Determine the (x, y) coordinate at the center of the cell enclosing the given text.  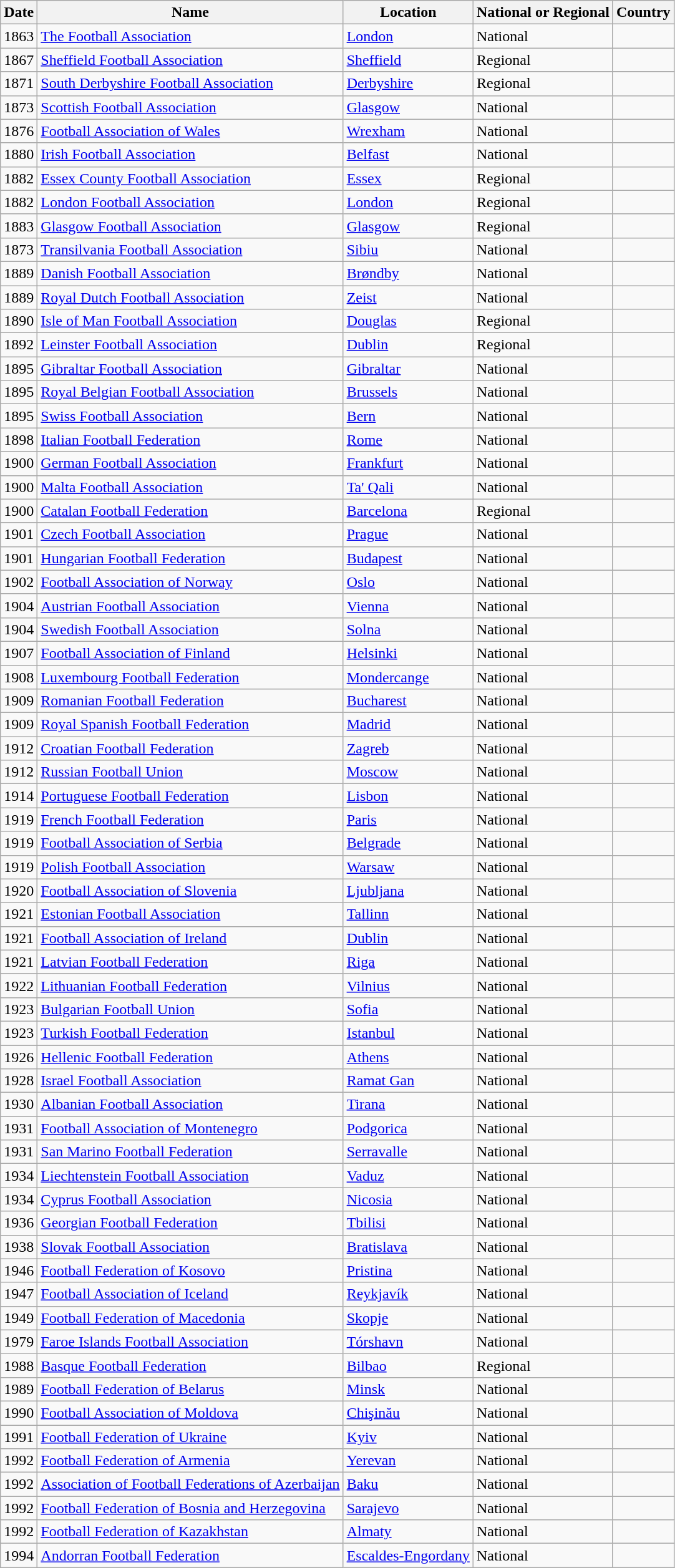
Athens (408, 1057)
1908 (19, 677)
1907 (19, 653)
Moscow (408, 772)
Albanian Football Association (190, 1105)
1949 (19, 1318)
Solna (408, 629)
Basque Football Federation (190, 1365)
Football Federation of Kazakhstan (190, 1532)
1914 (19, 796)
Latvian Football Federation (190, 962)
Sheffield Football Association (190, 60)
1867 (19, 60)
Name (190, 12)
Brussels (408, 392)
Prague (408, 535)
Football Federation of Armenia (190, 1461)
National or Regional (543, 12)
Glasgow Football Association (190, 226)
Swedish Football Association (190, 629)
Essex County Football Association (190, 178)
Bern (408, 416)
1898 (19, 440)
Polish Football Association (190, 867)
Podgorica (408, 1128)
Derbyshire (408, 84)
1920 (19, 891)
Croatian Football Federation (190, 748)
Tórshavn (408, 1342)
Leinster Football Association (190, 345)
Istanbul (408, 1033)
1922 (19, 985)
Sibiu (408, 249)
Tirana (408, 1105)
Football Association of Moldova (190, 1413)
Football Association of Iceland (190, 1294)
Belgrade (408, 843)
Georgian Football Federation (190, 1223)
Douglas (408, 321)
Zeist (408, 298)
Czech Football Association (190, 535)
Madrid (408, 725)
Cyprus Football Association (190, 1199)
Bilbao (408, 1365)
Football Federation of Belarus (190, 1389)
Sofia (408, 1009)
Russian Football Union (190, 772)
Reykjavík (408, 1294)
Association of Football Federations of Azerbaijan (190, 1484)
French Football Federation (190, 820)
Bratislava (408, 1247)
Tallinn (408, 914)
Transilvania Football Association (190, 249)
Budapest (408, 558)
1928 (19, 1081)
Zagreb (408, 748)
Hungarian Football Federation (190, 558)
Helsinki (408, 653)
Warsaw (408, 867)
Vienna (408, 606)
Portuguese Football Federation (190, 796)
The Football Association (190, 36)
1883 (19, 226)
Lithuanian Football Federation (190, 985)
Football Association of Norway (190, 582)
Football Association of Serbia (190, 843)
Football Association of Wales (190, 131)
1863 (19, 36)
Escaldes-Engordany (408, 1556)
1926 (19, 1057)
Football Federation of Bosnia and Herzegovina (190, 1508)
Serravalle (408, 1152)
Minsk (408, 1389)
1946 (19, 1270)
Turkish Football Federation (190, 1033)
1991 (19, 1436)
Isle of Man Football Association (190, 321)
Skopje (408, 1318)
1936 (19, 1223)
Football Association of Slovenia (190, 891)
Luxembourg Football Federation (190, 677)
Essex (408, 178)
1902 (19, 582)
1876 (19, 131)
Bulgarian Football Union (190, 1009)
Sarajevo (408, 1508)
Football Federation of Ukraine (190, 1436)
Israel Football Association (190, 1081)
Ramat Gan (408, 1081)
1990 (19, 1413)
San Marino Football Federation (190, 1152)
Royal Belgian Football Association (190, 392)
1930 (19, 1105)
Royal Spanish Football Federation (190, 725)
1979 (19, 1342)
Estonian Football Association (190, 914)
Wrexham (408, 131)
Danish Football Association (190, 273)
Austrian Football Association (190, 606)
South Derbyshire Football Association (190, 84)
Chişinău (408, 1413)
Football Association of Ireland (190, 938)
Nicosia (408, 1199)
Italian Football Federation (190, 440)
1890 (19, 321)
Malta Football Association (190, 487)
Barcelona (408, 511)
Ljubljana (408, 891)
1989 (19, 1389)
Sheffield (408, 60)
Liechtenstein Football Association (190, 1176)
Baku (408, 1484)
Tbilisi (408, 1223)
Slovak Football Association (190, 1247)
London Football Association (190, 202)
Vilnius (408, 985)
Bucharest (408, 701)
Faroe Islands Football Association (190, 1342)
Catalan Football Federation (190, 511)
1892 (19, 345)
Vaduz (408, 1176)
Gibraltar (408, 369)
Irish Football Association (190, 155)
Brøndby (408, 273)
1880 (19, 155)
Andorran Football Federation (190, 1556)
Football Federation of Kosovo (190, 1270)
Football Association of Montenegro (190, 1128)
Football Federation of Macedonia (190, 1318)
1871 (19, 84)
Ta' Qali (408, 487)
Hellenic Football Federation (190, 1057)
Romanian Football Federation (190, 701)
Royal Dutch Football Association (190, 298)
Kyiv (408, 1436)
Country (643, 12)
Scottish Football Association (190, 107)
Paris (408, 820)
Rome (408, 440)
Belfast (408, 155)
Location (408, 12)
1938 (19, 1247)
German Football Association (190, 463)
Pristina (408, 1270)
Riga (408, 962)
1947 (19, 1294)
1994 (19, 1556)
Yerevan (408, 1461)
Lisbon (408, 796)
Date (19, 12)
Gibraltar Football Association (190, 369)
1988 (19, 1365)
Football Association of Finland (190, 653)
Oslo (408, 582)
Swiss Football Association (190, 416)
Mondercange (408, 677)
Almaty (408, 1532)
Frankfurt (408, 463)
